Capture the cell that displays the provided text and extract its (x, y) central coordinate. 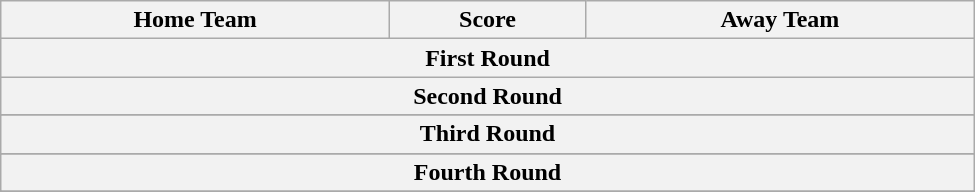
Second Round (488, 96)
Score (487, 20)
Third Round (488, 134)
Home Team (196, 20)
First Round (488, 58)
Fourth Round (488, 172)
Away Team (780, 20)
